Pinpoint the cell where the given text exists, returning its [x, y] midpoint coordinate. 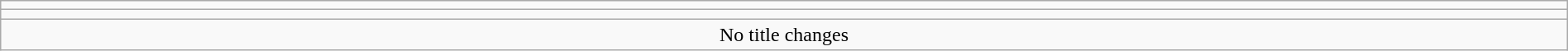
No title changes [784, 35]
